Determine the (X, Y) coordinate at the center of the cell enclosing the given text.  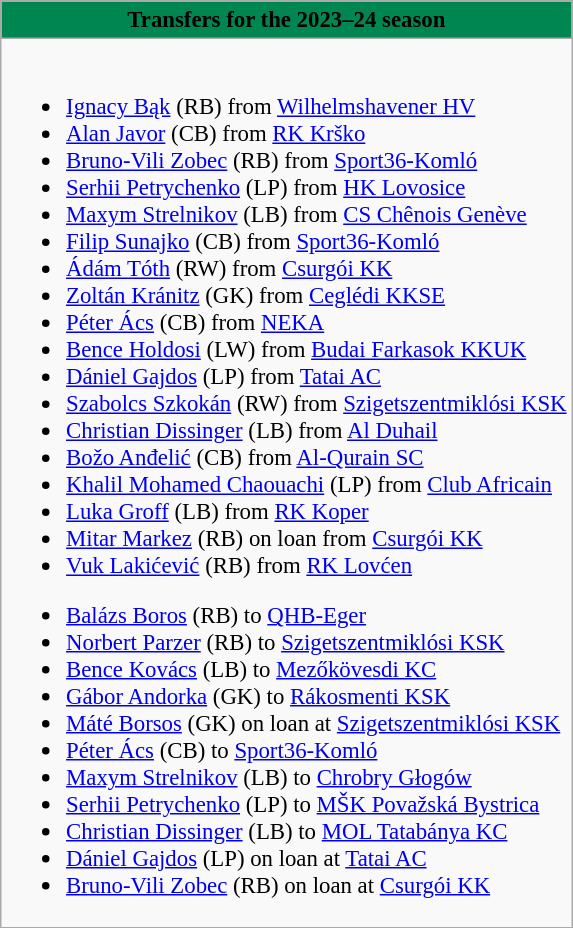
Transfers for the 2023–24 season (286, 20)
